Return [X, Y] of the center of cell containing provided text 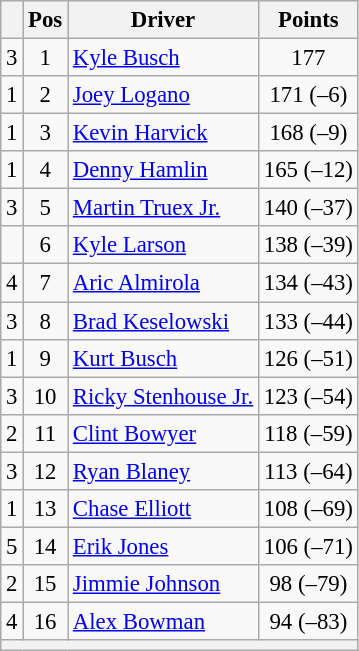
140 (–37) [308, 208]
Aric Almirola [164, 283]
177 [308, 58]
Kevin Harvick [164, 133]
168 (–9) [308, 133]
8 [46, 321]
Denny Hamlin [164, 170]
108 (–69) [308, 509]
11 [46, 433]
Kyle Larson [164, 245]
98 (–79) [308, 584]
Pos [46, 20]
6 [46, 245]
13 [46, 509]
Clint Bowyer [164, 433]
Alex Bowman [164, 621]
Brad Keselowski [164, 321]
171 (–6) [308, 95]
15 [46, 584]
7 [46, 283]
Jimmie Johnson [164, 584]
126 (–51) [308, 358]
133 (–44) [308, 321]
Driver [164, 20]
165 (–12) [308, 170]
Erik Jones [164, 546]
138 (–39) [308, 245]
134 (–43) [308, 283]
Kurt Busch [164, 358]
113 (–64) [308, 471]
14 [46, 546]
118 (–59) [308, 433]
12 [46, 471]
16 [46, 621]
123 (–54) [308, 396]
Joey Logano [164, 95]
Kyle Busch [164, 58]
10 [46, 396]
9 [46, 358]
106 (–71) [308, 546]
94 (–83) [308, 621]
Ricky Stenhouse Jr. [164, 396]
Points [308, 20]
Ryan Blaney [164, 471]
Chase Elliott [164, 509]
Martin Truex Jr. [164, 208]
